Return the (x, y) coordinate for the center point of the cell that contains the specified text.  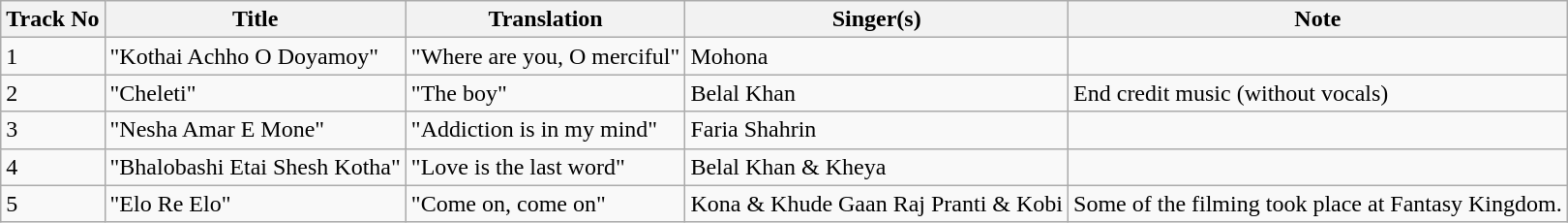
2 (52, 93)
Translation (546, 19)
Kona & Khude Gaan Raj Pranti & Kobi (877, 204)
1 (52, 56)
"Come on, come on" (546, 204)
"Kothai Achho O Doyamoy" (256, 56)
Note (1318, 19)
"The boy" (546, 93)
"Nesha Amar E Mone" (256, 130)
Track No (52, 19)
"Where are you, O merciful" (546, 56)
Faria Shahrin (877, 130)
"Bhalobashi Etai Shesh Kotha" (256, 167)
Mohona (877, 56)
3 (52, 130)
"Elo Re Elo" (256, 204)
Some of the filming took place at Fantasy Kingdom. (1318, 204)
"Cheleti" (256, 93)
"Love is the last word" (546, 167)
End credit music (without vocals) (1318, 93)
"Addiction is in my mind" (546, 130)
Belal Khan (877, 93)
Singer(s) (877, 19)
5 (52, 204)
Title (256, 19)
4 (52, 167)
Belal Khan & Kheya (877, 167)
